Identify which cell holds the provided text, then report its [X, Y] central coordinate. 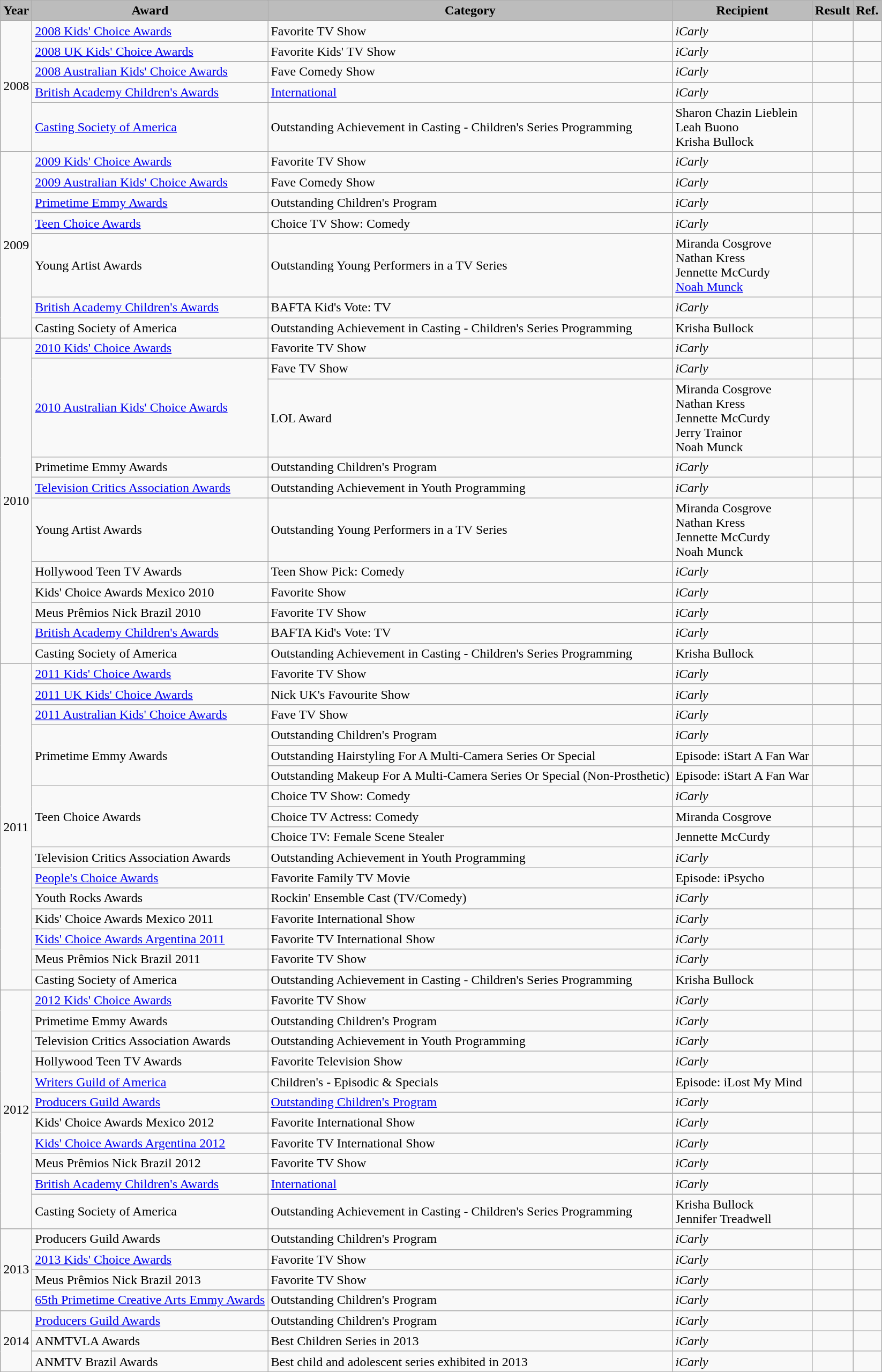
Result [833, 11]
Choice TV: Female Scene Stealer [470, 837]
2013 Kids' Choice Awards [150, 1259]
Kids' Choice Awards Mexico 2012 [150, 1123]
Best Children Series in 2013 [470, 1341]
Category [470, 11]
2009 Kids' Choice Awards [150, 162]
Youth Rocks Awards [150, 898]
Teen Show Pick: Comedy [470, 572]
2011 UK Kids' Choice Awards [150, 694]
ANMTV Brazil Awards [150, 1361]
2008 Australian Kids' Choice Awards [150, 72]
Award [150, 11]
Krisha BullockJennifer Treadwell [743, 1211]
Writers Guild of America [150, 1082]
2012 Kids' Choice Awards [150, 1000]
Outstanding Makeup For A Multi-Camera Series Or Special (Non-Prosthetic) [470, 776]
Favorite Television Show [470, 1061]
Outstanding Hairstyling For A Multi-Camera Series Or Special [470, 755]
Favorite Kids' TV Show [470, 51]
Kids' Choice Awards Mexico 2011 [150, 919]
Meus Prêmios Nick Brazil 2011 [150, 959]
2009 Australian Kids' Choice Awards [150, 182]
2008 UK Kids' Choice Awards [150, 51]
Choice TV Actress: Comedy [470, 817]
2011 [16, 826]
Miranda CosgroveNathan KressJennette McCurdyJerry TrainorNoah Munck [743, 418]
2010 [16, 501]
Sharon Chazin LiebleinLeah BuonoKrisha Bullock [743, 127]
Ref. [867, 11]
2010 Australian Kids' Choice Awards [150, 408]
Recipient [743, 11]
Episode: iPsycho [743, 878]
2014 [16, 1341]
People's Choice Awards [150, 878]
Jennette McCurdy [743, 837]
2011 Kids' Choice Awards [150, 674]
2013 [16, 1270]
Kids' Choice Awards Argentina 2011 [150, 939]
Kids' Choice Awards Mexico 2010 [150, 592]
2008 Kids' Choice Awards [150, 31]
Best child and adolescent series exhibited in 2013 [470, 1361]
Favorite Family TV Movie [470, 878]
2012 [16, 1109]
Nick UK's Favourite Show [470, 694]
Rockin' Ensemble Cast (TV/Comedy) [470, 898]
2010 Kids' Choice Awards [150, 348]
Kids' Choice Awards Argentina 2012 [150, 1143]
2011 Australian Kids' Choice Awards [150, 714]
2009 [16, 244]
Meus Prêmios Nick Brazil 2012 [150, 1164]
Favorite Show [470, 592]
Miranda Cosgrove [743, 817]
Year [16, 11]
ANMTVLA Awards [150, 1341]
Children's - Episodic & Specials [470, 1082]
65th Primetime Creative Arts Emmy Awards [150, 1300]
Episode: iLost My Mind [743, 1082]
Meus Prêmios Nick Brazil 2010 [150, 613]
Meus Prêmios Nick Brazil 2013 [150, 1280]
2008 [16, 86]
LOL Award [470, 418]
